Provide the [x, y] coordinate of the cell's center where the given text is located.  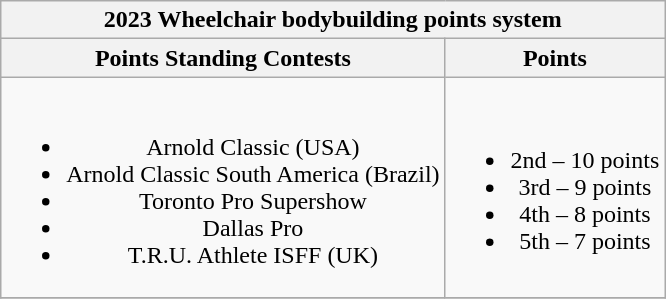
2023 Wheelchair bodybuilding points system [333, 20]
Points [555, 58]
Arnold Classic (USA)Arnold Classic South America (Brazil)Toronto Pro SupershowDallas ProT.R.U. Athlete ISFF (UK) [223, 188]
2nd – 10 points3rd – 9 points4th – 8 points5th – 7 points [555, 188]
Points Standing Contests [223, 58]
